Return the [x, y] coordinate for the center point of the cell that contains the specified text.  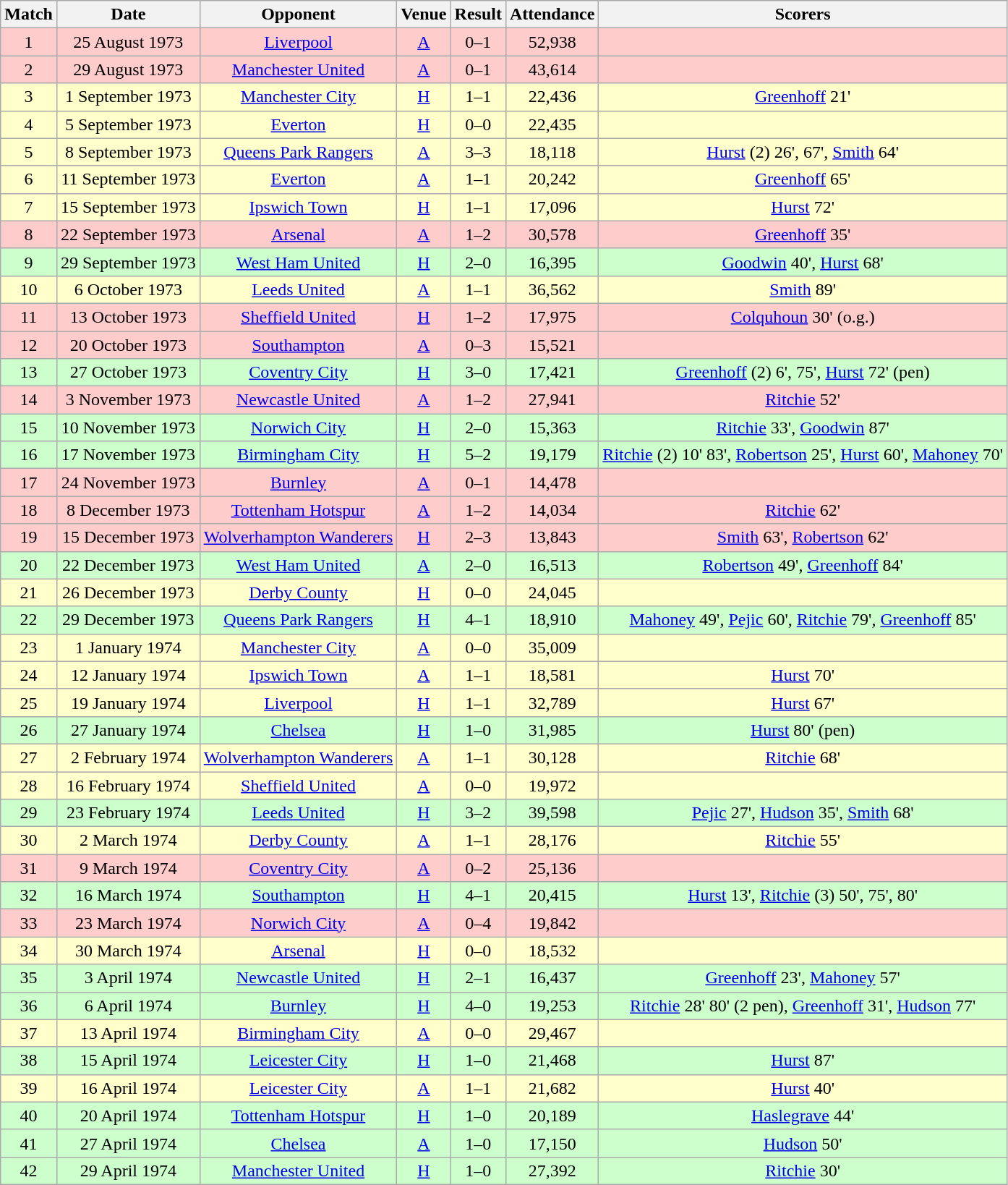
8 September 1973 [128, 152]
33 [29, 923]
22 December 1973 [128, 565]
3 [29, 97]
43,614 [552, 69]
Smith 63', Robertson 62' [803, 538]
16,395 [552, 262]
5 September 1973 [128, 124]
6 [29, 179]
23 [29, 647]
12 January 1974 [128, 675]
21 [29, 592]
3–3 [478, 152]
11 September 1973 [128, 179]
19 January 1974 [128, 702]
2 March 1974 [128, 841]
14 [29, 400]
36 [29, 1006]
30,578 [552, 234]
Greenhoff (2) 6', 75', Hurst 72' (pen) [803, 373]
42 [29, 1171]
17,975 [552, 317]
30 [29, 841]
15,521 [552, 345]
28,176 [552, 841]
1 January 1974 [128, 647]
3 April 1974 [128, 978]
8 [29, 234]
18,532 [552, 951]
27 [29, 757]
Ritchie 30' [803, 1171]
2–3 [478, 538]
24 [29, 675]
16 [29, 455]
28 [29, 785]
35 [29, 978]
Pejic 27', Hudson 35', Smith 68' [803, 813]
20 April 1974 [128, 1116]
22,435 [552, 124]
Greenhoff 65' [803, 179]
19,972 [552, 785]
15 April 1974 [128, 1061]
Venue [424, 14]
30,128 [552, 757]
Ritchie 52' [803, 400]
Attendance [552, 14]
39 [29, 1088]
29 December 1973 [128, 620]
25 August 1973 [128, 42]
41 [29, 1143]
13,843 [552, 538]
Ritchie (2) 10' 83', Robertson 25', Hurst 60', Mahoney 70' [803, 455]
26 [29, 730]
21,682 [552, 1088]
8 December 1973 [128, 510]
23 March 1974 [128, 923]
32 [29, 896]
16,437 [552, 978]
Ritchie 33', Goodwin 87' [803, 428]
24 November 1973 [128, 483]
3–0 [478, 373]
9 [29, 262]
Goodwin 40', Hurst 68' [803, 262]
6 April 1974 [128, 1006]
0–4 [478, 923]
Ritchie 62' [803, 510]
1 September 1973 [128, 97]
Opponent [298, 14]
27 January 1974 [128, 730]
Date [128, 14]
Hudson 50' [803, 1143]
19,842 [552, 923]
22 September 1973 [128, 234]
22 [29, 620]
Match [29, 14]
31,985 [552, 730]
36,562 [552, 289]
Hurst 67' [803, 702]
2 [29, 69]
Hurst 13', Ritchie (3) 50', 75', 80' [803, 896]
27 October 1973 [128, 373]
15,363 [552, 428]
17,421 [552, 373]
27,392 [552, 1171]
20,242 [552, 179]
31 [29, 868]
19,253 [552, 1006]
14,478 [552, 483]
2 February 1974 [128, 757]
32,789 [552, 702]
3 November 1973 [128, 400]
20,189 [552, 1116]
17,096 [552, 207]
Greenhoff 21' [803, 97]
2–1 [478, 978]
16 April 1974 [128, 1088]
Smith 89' [803, 289]
18,118 [552, 152]
Ritchie 68' [803, 757]
17,150 [552, 1143]
15 December 1973 [128, 538]
10 [29, 289]
5 [29, 152]
0–3 [478, 345]
13 April 1974 [128, 1033]
35,009 [552, 647]
Greenhoff 35' [803, 234]
Ritchie 55' [803, 841]
34 [29, 951]
16,513 [552, 565]
19 [29, 538]
23 February 1974 [128, 813]
15 [29, 428]
13 [29, 373]
29 April 1974 [128, 1171]
Hurst 72' [803, 207]
17 [29, 483]
52,938 [552, 42]
27,941 [552, 400]
21,468 [552, 1061]
22,436 [552, 97]
Colquhoun 30' (o.g.) [803, 317]
Hurst 80' (pen) [803, 730]
29 August 1973 [128, 69]
20 [29, 565]
Ritchie 28' 80' (2 pen), Greenhoff 31', Hudson 77' [803, 1006]
17 November 1973 [128, 455]
Greenhoff 23', Mahoney 57' [803, 978]
24,045 [552, 592]
20 October 1973 [128, 345]
Hurst (2) 26', 67', Smith 64' [803, 152]
Hurst 87' [803, 1061]
40 [29, 1116]
18,910 [552, 620]
29,467 [552, 1033]
5–2 [478, 455]
10 November 1973 [128, 428]
39,598 [552, 813]
30 March 1974 [128, 951]
18,581 [552, 675]
4–0 [478, 1006]
Mahoney 49', Pejic 60', Ritchie 79', Greenhoff 85' [803, 620]
37 [29, 1033]
25 [29, 702]
Robertson 49', Greenhoff 84' [803, 565]
7 [29, 207]
12 [29, 345]
18 [29, 510]
9 March 1974 [128, 868]
19,179 [552, 455]
Hurst 70' [803, 675]
27 April 1974 [128, 1143]
14,034 [552, 510]
16 February 1974 [128, 785]
26 December 1973 [128, 592]
20,415 [552, 896]
25,136 [552, 868]
Scorers [803, 14]
11 [29, 317]
15 September 1973 [128, 207]
13 October 1973 [128, 317]
29 September 1973 [128, 262]
1 [29, 42]
0–2 [478, 868]
6 October 1973 [128, 289]
38 [29, 1061]
16 March 1974 [128, 896]
Hurst 40' [803, 1088]
3–2 [478, 813]
29 [29, 813]
Result [478, 14]
Haslegrave 44' [803, 1116]
4 [29, 124]
